Provide the (X, Y) coordinate of the cell's center where the given text is located.  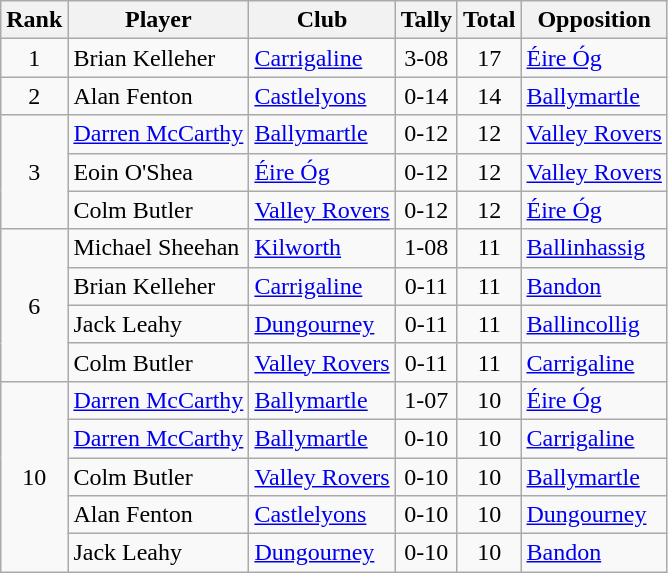
3-08 (426, 58)
Ballincollig (594, 324)
Ballinhassig (594, 248)
6 (34, 305)
14 (489, 96)
Tally (426, 20)
Opposition (594, 20)
Eoin O'Shea (158, 172)
Player (158, 20)
Michael Sheehan (158, 248)
Club (322, 20)
Rank (34, 20)
1-08 (426, 248)
3 (34, 172)
Total (489, 20)
2 (34, 96)
0-14 (426, 96)
1-07 (426, 400)
17 (489, 58)
Kilworth (322, 248)
1 (34, 58)
